Find where the given text appears and provide that cell's center as [x, y] coordinate. 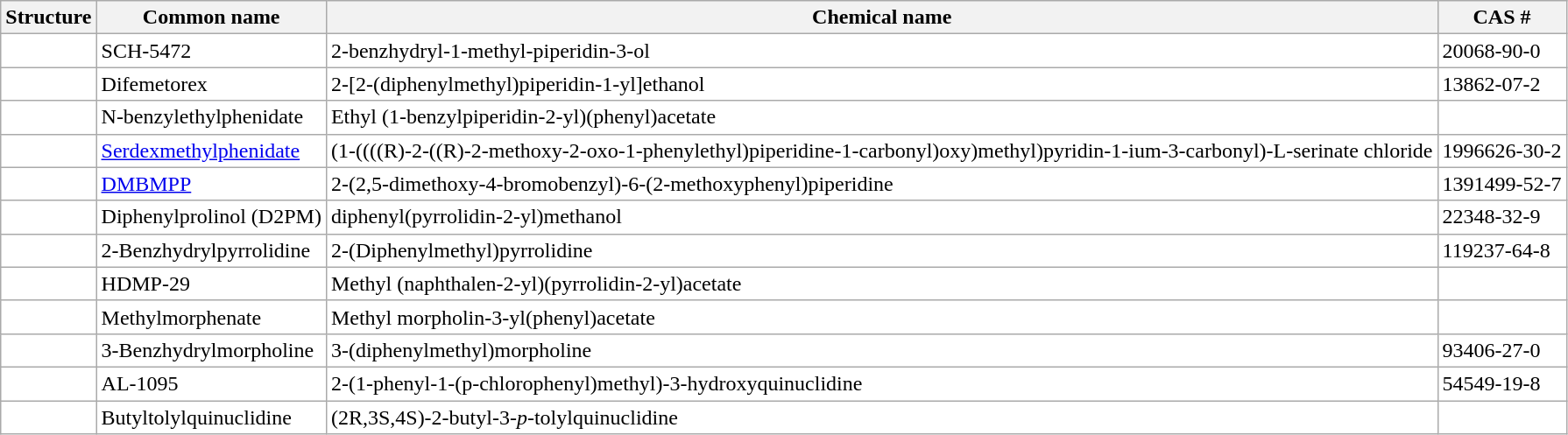
2-benzhydryl-1-methyl-piperidin-3-ol [881, 51]
119237-64-8 [1501, 250]
2-Benzhydrylpyrrolidine [211, 250]
54549-19-8 [1501, 383]
Chemical name [881, 18]
3-(diphenylmethyl)morpholine [881, 350]
CAS # [1501, 18]
AL-1095 [211, 383]
HDMP-29 [211, 284]
1996626-30-2 [1501, 151]
Methyl morpholin-3-yl(phenyl)acetate [881, 317]
93406-27-0 [1501, 350]
13862-07-2 [1501, 84]
Methyl (naphthalen-2-yl)(pyrrolidin-2-yl)acetate [881, 284]
1391499-52-7 [1501, 184]
22348-32-9 [1501, 217]
2-(Diphenylmethyl)pyrrolidine [881, 250]
Serdexmethylphenidate [211, 151]
Butyltolylquinuclidine [211, 417]
SCH-5472 [211, 51]
(2R,3S,4S)-2-butyl-3-p-tolylquinuclidine [881, 417]
Common name [211, 18]
2-(1-phenyl-1-(p-chlorophenyl)methyl)-3-hydroxyquinuclidine [881, 383]
Structure [49, 18]
Difemetorex [211, 84]
DMBMPP [211, 184]
Ethyl (1-benzylpiperidin-2-yl)(phenyl)acetate [881, 117]
N-benzylethylphenidate [211, 117]
(1-((((R)-2-((R)-2-methoxy-2-oxo-1-phenylethyl)piperidine-1-carbonyl)oxy)methyl)pyridin-1-ium-3-carbonyl)-L-serinate chloride [881, 151]
20068-90-0 [1501, 51]
Methylmorphenate [211, 317]
2-(2,5-dimethoxy-4-bromobenzyl)-6-(2-methoxyphenyl)piperidine [881, 184]
Diphenylprolinol (D2PM) [211, 217]
3-Benzhydrylmorpholine [211, 350]
diphenyl(pyrrolidin-2-yl)methanol [881, 217]
2-[2-(diphenylmethyl)piperidin-1-yl]ethanol [881, 84]
